For the text-containing cell, return its midpoint in [x, y] coordinate format. 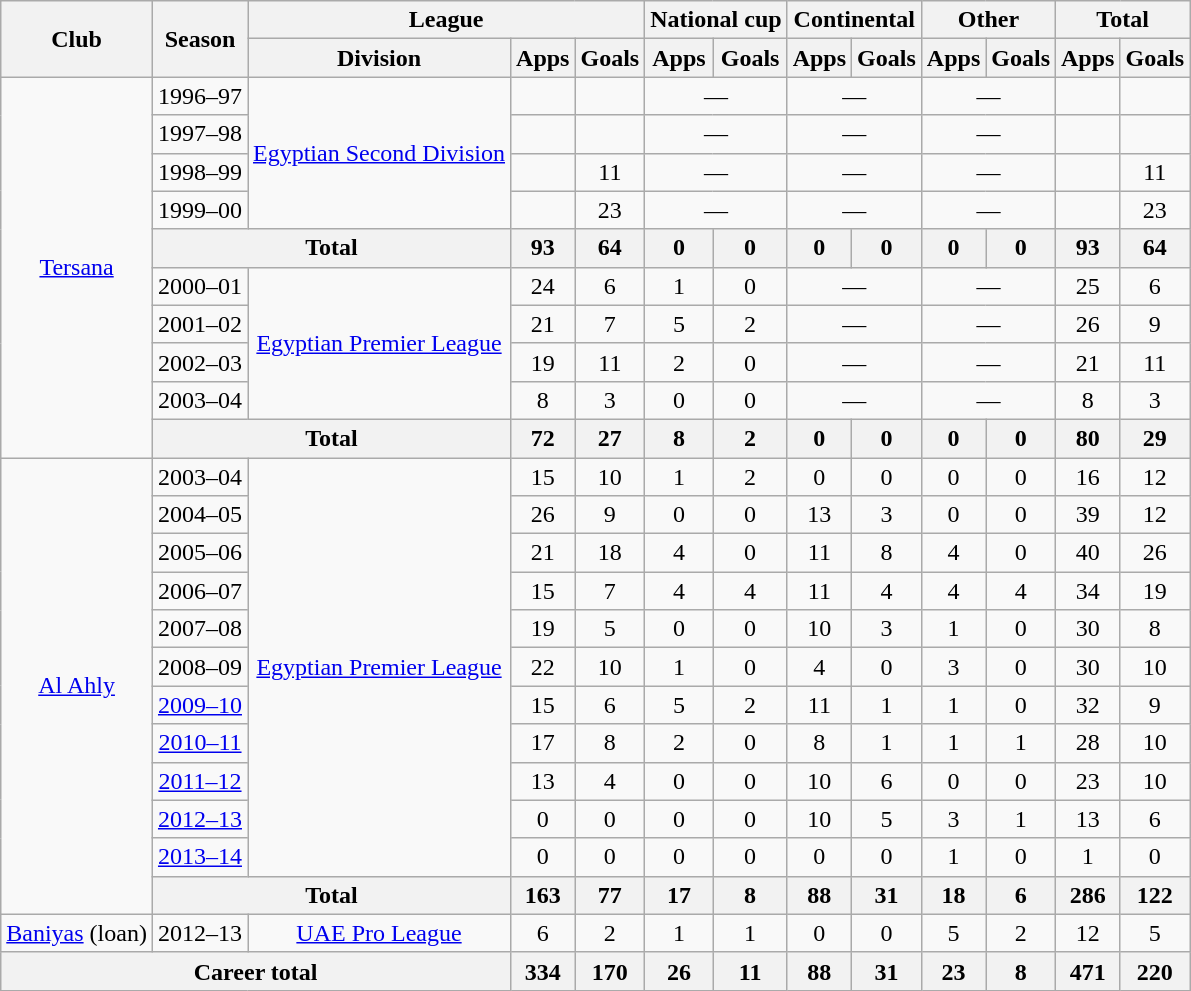
77 [610, 895]
22 [543, 667]
29 [1155, 438]
2010–11 [200, 743]
80 [1088, 438]
163 [543, 895]
Al Ahly [77, 686]
2008–09 [200, 667]
27 [610, 438]
Other [988, 20]
2011–12 [200, 781]
16 [1088, 477]
334 [543, 971]
34 [1088, 591]
25 [1088, 286]
122 [1155, 895]
72 [543, 438]
1998–99 [200, 172]
286 [1088, 895]
2013–14 [200, 857]
2007–08 [200, 629]
1997–98 [200, 134]
2001–02 [200, 324]
2004–05 [200, 515]
2009–10 [200, 705]
24 [543, 286]
National cup [716, 20]
32 [1088, 705]
1999–00 [200, 210]
2000–01 [200, 286]
Continental [854, 20]
2006–07 [200, 591]
UAE Pro League [380, 933]
Egyptian Second Division [380, 153]
2005–06 [200, 553]
Season [200, 39]
Division [380, 58]
471 [1088, 971]
Club [77, 39]
1996–97 [200, 96]
28 [1088, 743]
170 [610, 971]
220 [1155, 971]
40 [1088, 553]
Career total [256, 971]
League [446, 20]
39 [1088, 515]
Baniyas (loan) [77, 933]
2002–03 [200, 362]
Tersana [77, 268]
